Capture the cell that displays the provided text and extract its (X, Y) central coordinate. 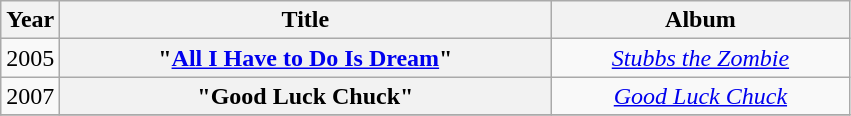
"Good Luck Chuck" (306, 96)
2005 (30, 58)
2007 (30, 96)
Album (700, 20)
Stubbs the Zombie (700, 58)
Title (306, 20)
Year (30, 20)
Good Luck Chuck (700, 96)
"All I Have to Do Is Dream" (306, 58)
